Detect which cell encompasses the target text, then output its (X, Y) center coordinate. 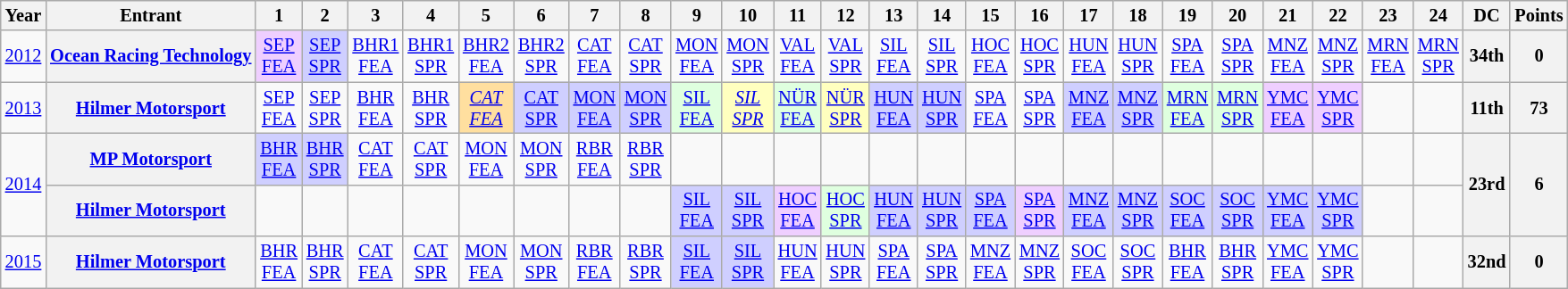
2014 (23, 184)
16 (1040, 15)
22 (1337, 15)
15 (990, 15)
VALFEA (798, 56)
2012 (23, 56)
VALSPR (845, 56)
DC (1487, 15)
10 (747, 15)
23 (1388, 15)
9 (697, 15)
MP Motorsport (150, 159)
NÜRFEA (798, 108)
BHR1FEA (375, 56)
Entrant (150, 15)
NÜRSPR (845, 108)
23rd (1487, 184)
8 (645, 15)
5 (486, 15)
18 (1138, 15)
BHR1SPR (431, 56)
7 (595, 15)
1 (279, 15)
2 (325, 15)
19 (1187, 15)
34th (1487, 56)
17 (1088, 15)
13 (893, 15)
11 (798, 15)
Year (23, 15)
2013 (23, 108)
20 (1237, 15)
73 (1539, 108)
Ocean Racing Technology (150, 56)
4 (431, 15)
32nd (1487, 262)
2015 (23, 262)
BHR2FEA (486, 56)
14 (942, 15)
BHR2SPR (541, 56)
21 (1287, 15)
11th (1487, 108)
3 (375, 15)
Points (1539, 15)
12 (845, 15)
24 (1438, 15)
